Locate the cell with the specified text and output its (x, y) center coordinate. 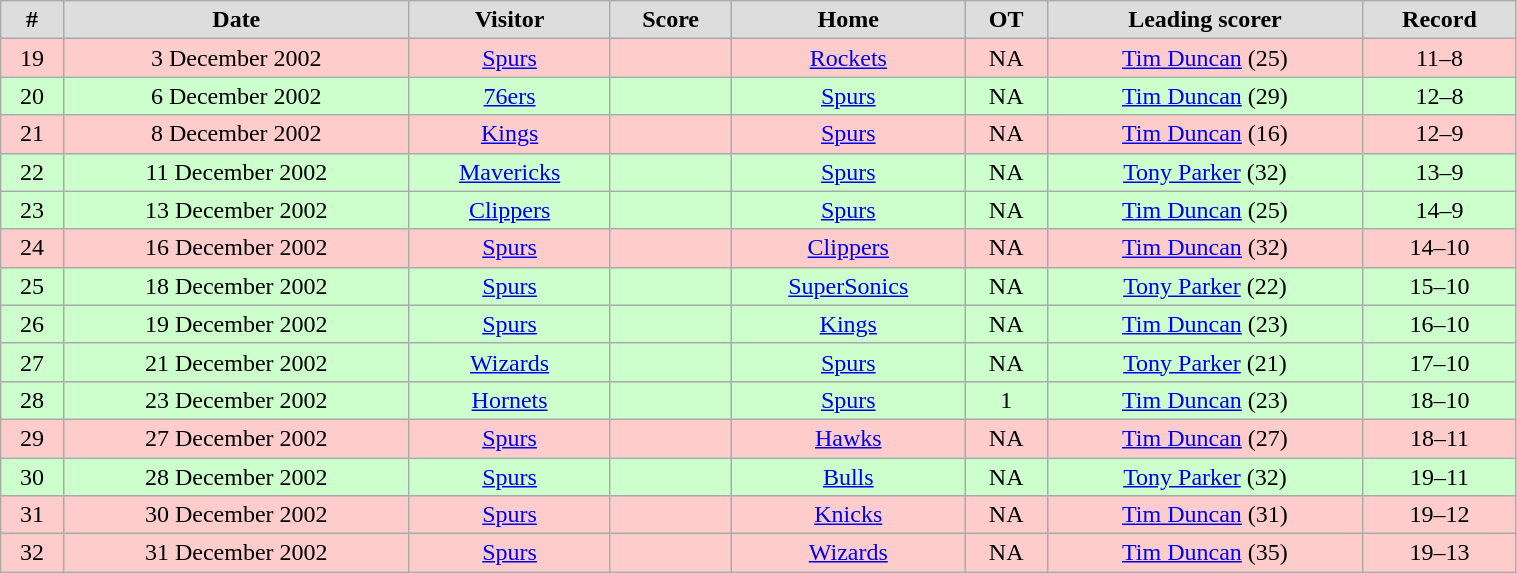
23 (32, 210)
Tim Duncan (16) (1205, 134)
19–13 (1440, 553)
31 December 2002 (236, 553)
22 (32, 172)
18 December 2002 (236, 286)
1 (1006, 400)
Home (848, 20)
16 December 2002 (236, 248)
13–9 (1440, 172)
28 (32, 400)
13 December 2002 (236, 210)
Tony Parker (22) (1205, 286)
17–10 (1440, 362)
21 December 2002 (236, 362)
8 December 2002 (236, 134)
76ers (510, 96)
29 (32, 438)
14–9 (1440, 210)
24 (32, 248)
32 (32, 553)
OT (1006, 20)
Visitor (510, 20)
19 (32, 58)
Tim Duncan (31) (1205, 515)
18–10 (1440, 400)
21 (32, 134)
15–10 (1440, 286)
Tim Duncan (29) (1205, 96)
Knicks (848, 515)
19–12 (1440, 515)
27 (32, 362)
11 December 2002 (236, 172)
Mavericks (510, 172)
Bulls (848, 477)
Hornets (510, 400)
6 December 2002 (236, 96)
Record (1440, 20)
30 (32, 477)
28 December 2002 (236, 477)
Leading scorer (1205, 20)
Tim Duncan (35) (1205, 553)
Score (670, 20)
12–8 (1440, 96)
Tim Duncan (27) (1205, 438)
27 December 2002 (236, 438)
# (32, 20)
Tony Parker (21) (1205, 362)
3 December 2002 (236, 58)
18–11 (1440, 438)
14–10 (1440, 248)
Tim Duncan (32) (1205, 248)
23 December 2002 (236, 400)
SuperSonics (848, 286)
30 December 2002 (236, 515)
12–9 (1440, 134)
Rockets (848, 58)
26 (32, 324)
Hawks (848, 438)
20 (32, 96)
25 (32, 286)
11–8 (1440, 58)
Date (236, 20)
16–10 (1440, 324)
19–11 (1440, 477)
19 December 2002 (236, 324)
31 (32, 515)
